Provide the (X, Y) coordinate of the cell's center where the given text is located.  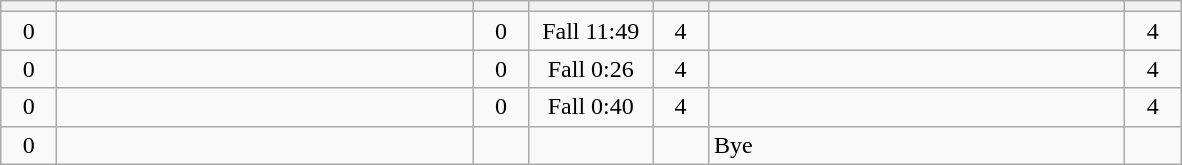
Bye (917, 145)
Fall 11:49 (591, 31)
Fall 0:26 (591, 69)
Fall 0:40 (591, 107)
